Return the (X, Y) coordinate for the center point of the cell that contains the specified text.  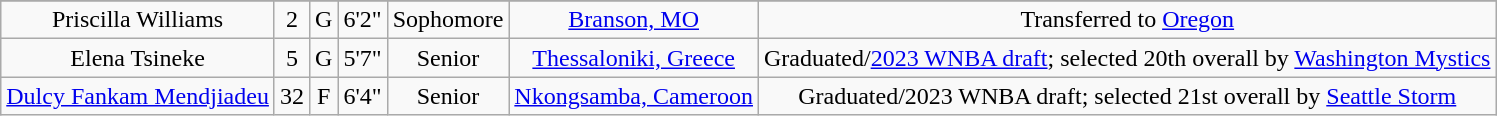
Branson, MO (634, 20)
Graduated/2023 WNBA draft; selected 21st overall by Seattle Storm (1128, 96)
Elena Tsineke (138, 58)
Priscilla Williams (138, 20)
Sophomore (448, 20)
Graduated/2023 WNBA draft; selected 20th overall by Washington Mystics (1128, 58)
F (323, 96)
Transferred to Oregon (1128, 20)
Dulcy Fankam Mendjiadeu (138, 96)
32 (292, 96)
6'4" (362, 96)
5 (292, 58)
6'2" (362, 20)
Nkongsamba, Cameroon (634, 96)
Thessaloniki, Greece (634, 58)
2 (292, 20)
5'7" (362, 58)
